Extract the (x, y) coordinate from the center of the cell holding the provided text.  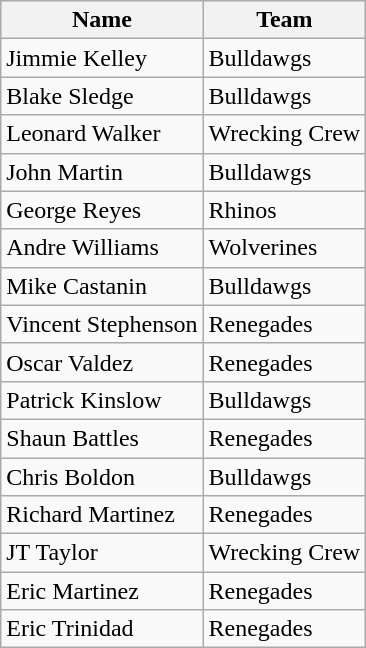
Andre Williams (102, 248)
Chris Boldon (102, 477)
Eric Martinez (102, 591)
Wolverines (284, 248)
Blake Sledge (102, 96)
Eric Trinidad (102, 629)
Oscar Valdez (102, 362)
Jimmie Kelley (102, 58)
Name (102, 20)
Richard Martinez (102, 515)
Vincent Stephenson (102, 324)
Shaun Battles (102, 438)
Mike Castanin (102, 286)
JT Taylor (102, 553)
Team (284, 20)
John Martin (102, 172)
Rhinos (284, 210)
Leonard Walker (102, 134)
George Reyes (102, 210)
Patrick Kinslow (102, 400)
